Provide the (x, y) coordinate of the cell's center where the given text is located.  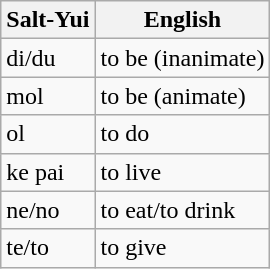
mol (48, 96)
to give (182, 248)
Salt-Yui (48, 20)
English (182, 20)
te/to (48, 248)
ol (48, 134)
to live (182, 172)
ke pai (48, 172)
to eat/to drink (182, 210)
to be (animate) (182, 96)
to do (182, 134)
di/du (48, 58)
ne/no (48, 210)
to be (inanimate) (182, 58)
